Detect which cell encompasses the target text, then output its [X, Y] center coordinate. 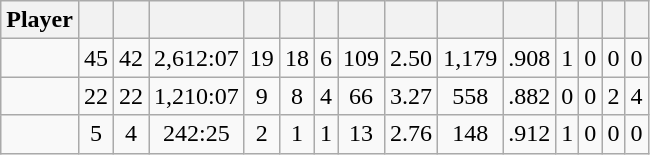
9 [262, 96]
1,210:07 [197, 96]
242:25 [197, 134]
1,179 [470, 58]
558 [470, 96]
148 [470, 134]
18 [296, 58]
42 [132, 58]
6 [326, 58]
19 [262, 58]
.912 [530, 134]
.882 [530, 96]
5 [96, 134]
Player [40, 20]
66 [362, 96]
3.27 [412, 96]
109 [362, 58]
.908 [530, 58]
2.76 [412, 134]
2,612:07 [197, 58]
45 [96, 58]
8 [296, 96]
2.50 [412, 58]
13 [362, 134]
